Find where the given text appears and provide that cell's center as [x, y] coordinate. 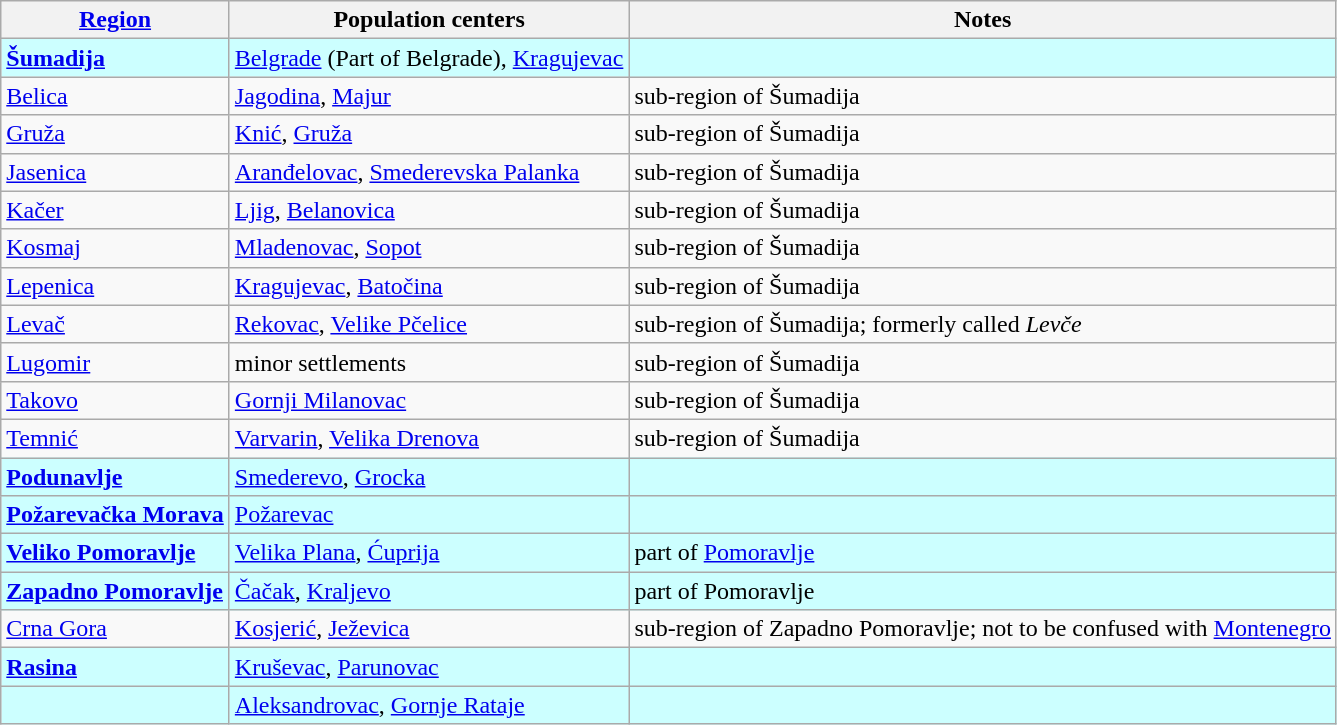
Gruža [116, 134]
Kosmaj [116, 248]
Rekovac, Velike Pčelice [429, 324]
Šumadija [116, 58]
Belgrade (Part of Belgrade), Kragujevac [429, 58]
Kragujevac, Batočina [429, 286]
Rasina [116, 667]
Kosjerić, Ježevica [429, 629]
sub-region of Šumadija; formerly called Levče [983, 324]
Varvarin, Velika Drenova [429, 438]
Ljig, Belanovica [429, 210]
Zapadno Pomoravlje [116, 591]
Belica [116, 96]
Lugomir [116, 362]
Požarevačka Morava [116, 515]
Levač [116, 324]
Jagodina, Majur [429, 96]
Temnić [116, 438]
minor settlements [429, 362]
Smederevo, Grocka [429, 477]
Notes [983, 20]
Region [116, 20]
Mladenovac, Sopot [429, 248]
Kačer [116, 210]
Aranđelovac, Smederevska Palanka [429, 172]
Podunavlje [116, 477]
Knić, Gruža [429, 134]
sub-region of Zapadno Pomoravlje; not to be confused with Montenegro [983, 629]
Čačak, Kraljevo [429, 591]
Kruševac, Parunovac [429, 667]
Takovo [116, 400]
Crna Gora [116, 629]
Jasenica [116, 172]
Population centers [429, 20]
Lepenica [116, 286]
Gornji Milanovac [429, 400]
Požarevac [429, 515]
Aleksandrovac, Gornje Rataje [429, 705]
Velika Plana, Ćuprija [429, 553]
Veliko Pomoravlje [116, 553]
